Scan for the cell matching the given text and deliver its [X, Y] coordinate at center. 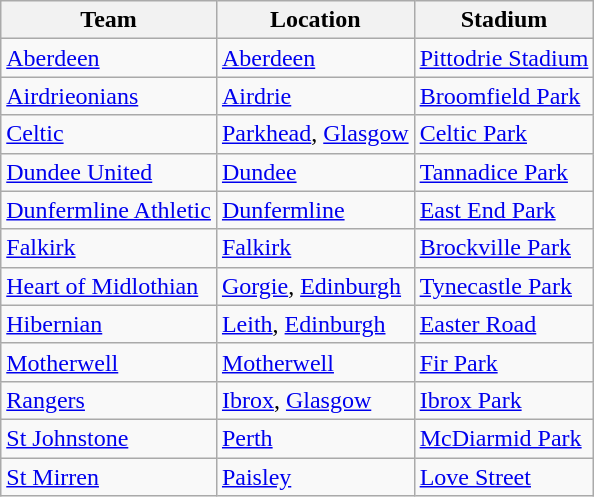
Rangers [109, 400]
St Johnstone [109, 438]
Airdrieonians [109, 96]
Dundee United [109, 172]
East End Park [504, 210]
Leith, Edinburgh [315, 324]
Gorgie, Edinburgh [315, 286]
Celtic Park [504, 134]
Ibrox Park [504, 400]
Fir Park [504, 362]
Tynecastle Park [504, 286]
St Mirren [109, 477]
Hibernian [109, 324]
Love Street [504, 477]
Dundee [315, 172]
Stadium [504, 20]
Easter Road [504, 324]
Airdrie [315, 96]
Parkhead, Glasgow [315, 134]
Heart of Midlothian [109, 286]
Location [315, 20]
Celtic [109, 134]
Perth [315, 438]
Pittodrie Stadium [504, 58]
Ibrox, Glasgow [315, 400]
Dunfermline Athletic [109, 210]
Team [109, 20]
Broomfield Park [504, 96]
Dunfermline [315, 210]
Tannadice Park [504, 172]
Brockville Park [504, 248]
McDiarmid Park [504, 438]
Paisley [315, 477]
